Identify which cell holds the provided text, then report its (X, Y) central coordinate. 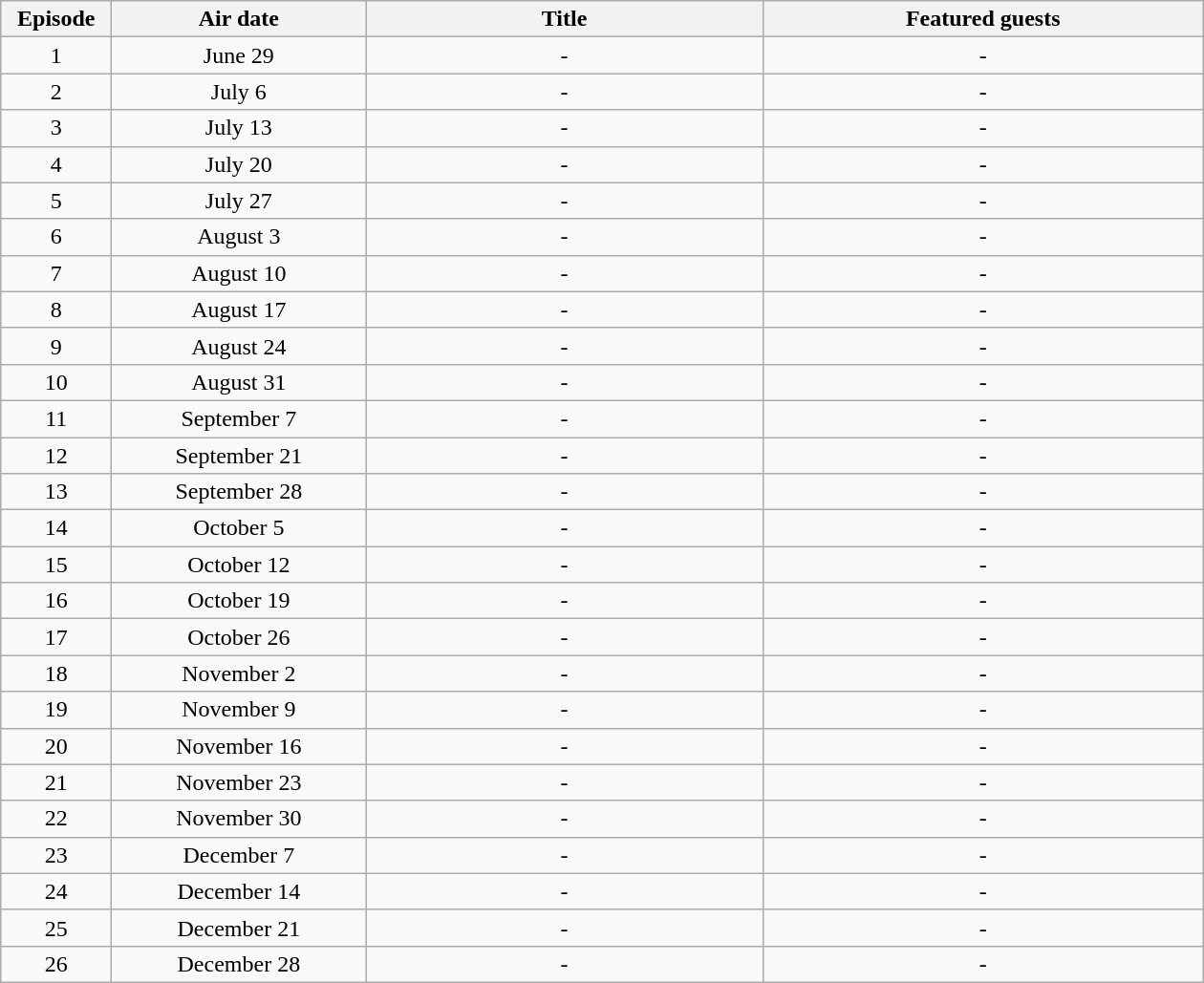
December 21 (239, 928)
19 (56, 710)
July 6 (239, 92)
22 (56, 819)
June 29 (239, 55)
12 (56, 456)
July 20 (239, 164)
14 (56, 528)
13 (56, 492)
Episode (56, 19)
November 16 (239, 746)
10 (56, 382)
September 28 (239, 492)
November 9 (239, 710)
November 23 (239, 782)
November 2 (239, 673)
September 7 (239, 418)
15 (56, 565)
July 27 (239, 201)
21 (56, 782)
5 (56, 201)
December 28 (239, 964)
11 (56, 418)
24 (56, 891)
3 (56, 128)
November 30 (239, 819)
17 (56, 637)
August 10 (239, 273)
August 17 (239, 310)
2 (56, 92)
16 (56, 601)
December 7 (239, 855)
9 (56, 346)
August 3 (239, 237)
7 (56, 273)
December 14 (239, 891)
August 24 (239, 346)
6 (56, 237)
September 21 (239, 456)
8 (56, 310)
August 31 (239, 382)
October 12 (239, 565)
4 (56, 164)
July 13 (239, 128)
23 (56, 855)
October 5 (239, 528)
Title (564, 19)
20 (56, 746)
26 (56, 964)
Air date (239, 19)
Featured guests (982, 19)
18 (56, 673)
October 26 (239, 637)
25 (56, 928)
October 19 (239, 601)
1 (56, 55)
